Identify which cell holds the provided text, then report its (x, y) central coordinate. 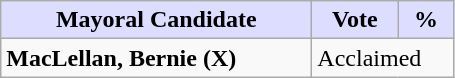
% (426, 20)
Acclaimed (383, 58)
Vote (355, 20)
Mayoral Candidate (156, 20)
MacLellan, Bernie (X) (156, 58)
